Return the (X, Y) coordinate for the center point of the cell that contains the specified text.  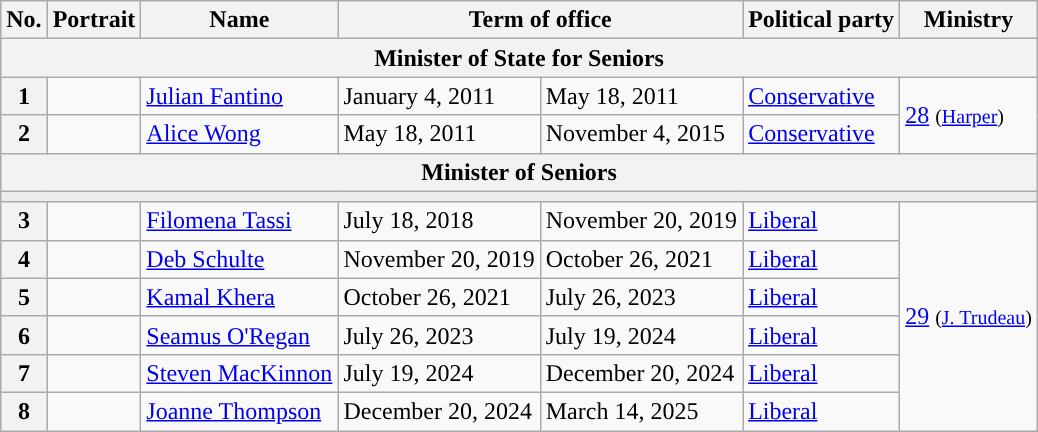
6 (24, 335)
Alice Wong (240, 134)
2 (24, 134)
Seamus O'Regan (240, 335)
No. (24, 20)
Filomena Tassi (240, 221)
Joanne Thompson (240, 411)
Political party (822, 20)
Minister of Seniors (520, 172)
Deb Schulte (240, 259)
Julian Fantino (240, 96)
Kamal Khera (240, 297)
March 14, 2025 (641, 411)
Steven MacKinnon (240, 373)
Name (240, 20)
Ministry (969, 20)
29 (J. Trudeau) (969, 316)
November 4, 2015 (641, 134)
Term of office (540, 20)
3 (24, 221)
1 (24, 96)
28 (Harper) (969, 115)
Portrait (94, 20)
January 4, 2011 (439, 96)
4 (24, 259)
7 (24, 373)
Minister of State for Seniors (520, 58)
5 (24, 297)
8 (24, 411)
July 18, 2018 (439, 221)
